Identify which cell holds the provided text, then report its (X, Y) central coordinate. 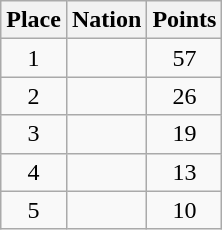
3 (34, 134)
57 (184, 58)
Nation (106, 20)
Points (184, 20)
2 (34, 96)
Place (34, 20)
13 (184, 172)
26 (184, 96)
19 (184, 134)
10 (184, 210)
1 (34, 58)
5 (34, 210)
4 (34, 172)
